Extract the [X, Y] coordinate from the center of the cell holding the provided text.  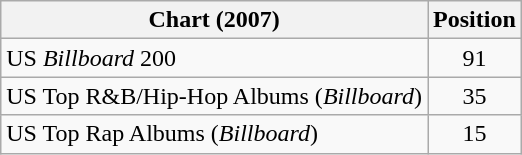
US Top R&B/Hip-Hop Albums (Billboard) [214, 96]
35 [475, 96]
Chart (2007) [214, 20]
US Billboard 200 [214, 58]
91 [475, 58]
15 [475, 134]
Position [475, 20]
US Top Rap Albums (Billboard) [214, 134]
